For the text-containing cell, return its midpoint in [x, y] coordinate format. 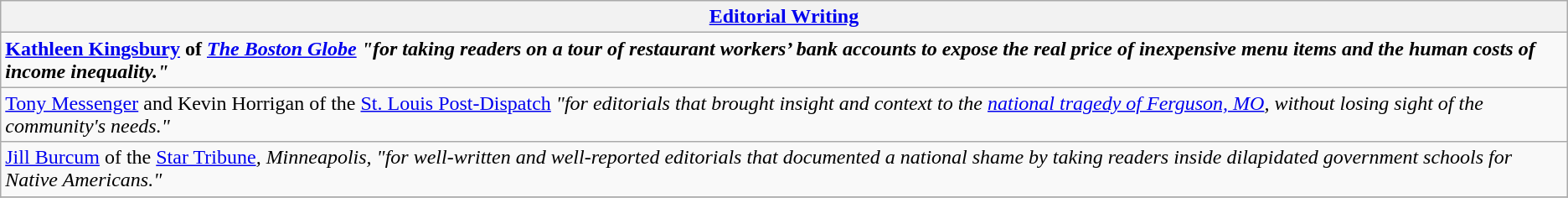
Editorial Writing [784, 17]
